Output the [x, y] coordinate of the center of the cell containing the given text.  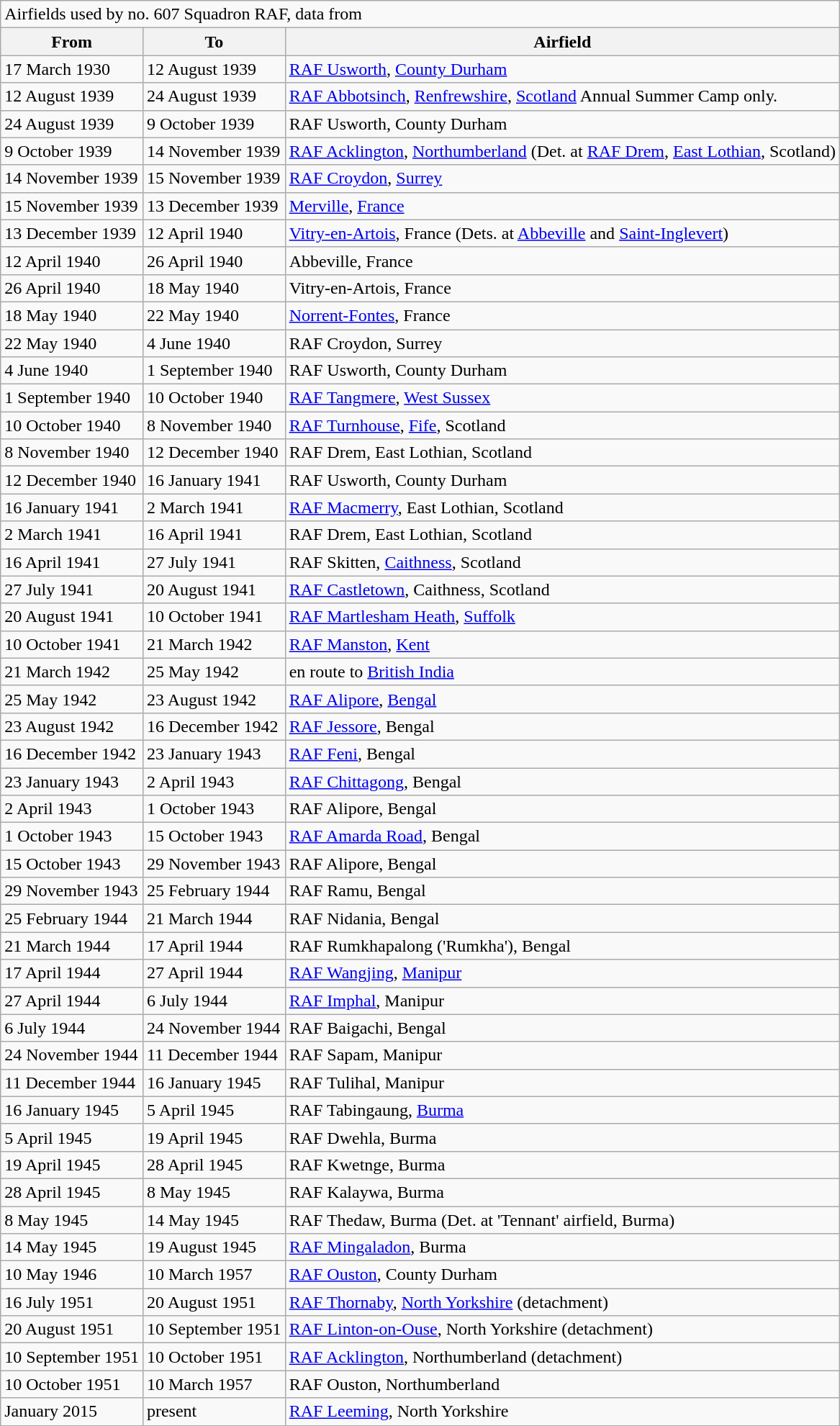
RAF Acklington, Northumberland (Det. at RAF Drem, East Lothian, Scotland) [562, 151]
16 July 1951 [72, 1302]
Vitry-en-Artois, France [562, 288]
RAF Skitten, Caithness, Scotland [562, 562]
RAF Rumkhapalong ('Rumkha'), Bengal [562, 946]
RAF Ouston, County Durham [562, 1275]
RAF Leeming, North Yorkshire [562, 1412]
RAF Linton-on-Ouse, North Yorkshire (detachment) [562, 1330]
RAF Thedaw, Burma (Det. at 'Tennant' airfield, Burma) [562, 1220]
Abbeville, France [562, 261]
RAF Manston, Kent [562, 644]
From [72, 42]
RAF Sapam, Manipur [562, 1055]
RAF Amarda Road, Bengal [562, 836]
RAF Abbotsinch, Renfrewshire, Scotland Annual Summer Camp only. [562, 96]
RAF Feni, Bengal [562, 754]
RAF Jessore, Bengal [562, 726]
Merville, France [562, 206]
RAF Dwehla, Burma [562, 1137]
RAF Kwetnge, Burma [562, 1165]
RAF Kalaywa, Burma [562, 1192]
RAF Martlesham Heath, Suffolk [562, 617]
RAF Castletown, Caithness, Scotland [562, 590]
Airfields used by no. 607 Squadron RAF, data from [420, 14]
RAF Tulihal, Manipur [562, 1083]
January 2015 [72, 1412]
RAF Tangmere, West Sussex [562, 398]
RAF Mingaladon, Burma [562, 1247]
10 May 1946 [72, 1275]
RAF Turnhouse, Fife, Scotland [562, 425]
RAF Tabingaung, Burma [562, 1110]
RAF Imphal, Manipur [562, 1001]
RAF Baigachi, Bengal [562, 1028]
17 March 1930 [72, 69]
RAF Nidania, Bengal [562, 919]
Vitry-en-Artois, France (Dets. at Abbeville and Saint-Inglevert) [562, 233]
RAF Ramu, Bengal [562, 891]
Airfield [562, 42]
RAF Acklington, Northumberland (detachment) [562, 1357]
RAF Thornaby, North Yorkshire (detachment) [562, 1302]
present [214, 1412]
RAF Chittagong, Bengal [562, 781]
19 August 1945 [214, 1247]
To [214, 42]
Norrent-Fontes, France [562, 315]
RAF Wangjing, Manipur [562, 973]
RAF Ouston, Northumberland [562, 1384]
en route to British India [562, 672]
RAF Macmerry, East Lothian, Scotland [562, 507]
